From the cell containing the given text, extract its center point as [x, y] coordinate. 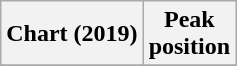
Chart (2019) [72, 34]
Peakposition [189, 34]
